Scan for the cell matching the given text and deliver its [x, y] coordinate at center. 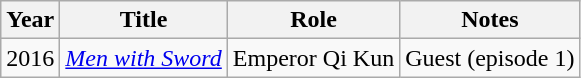
Guest (episode 1) [490, 58]
Role [313, 20]
Emperor Qi Kun [313, 58]
Year [30, 20]
Notes [490, 20]
2016 [30, 58]
Men with Sword [144, 58]
Title [144, 20]
